Provide the [X, Y] coordinate of the cell's center where the given text is located.  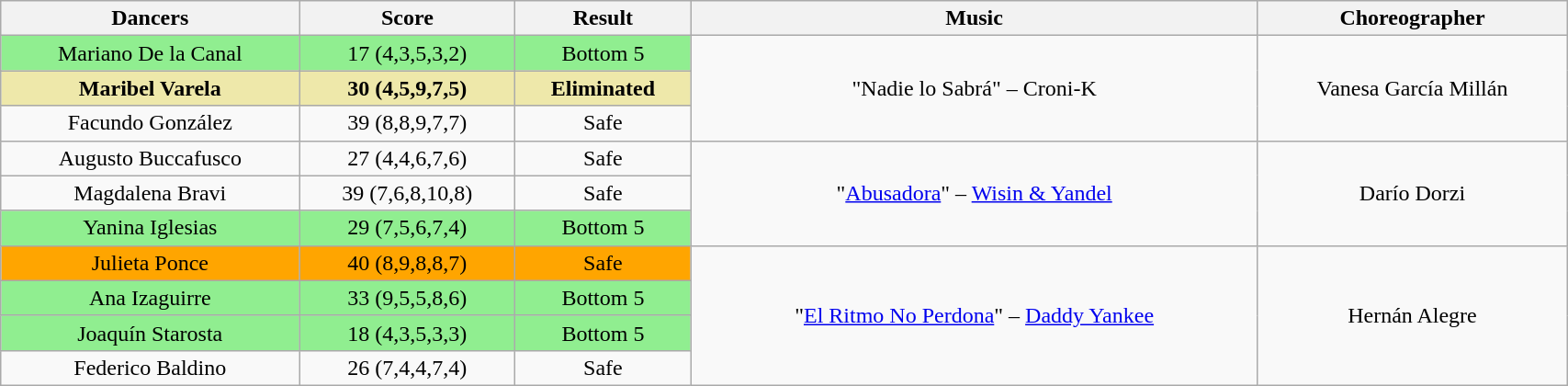
Maribel Varela [151, 88]
Facundo González [151, 123]
Joaquín Starosta [151, 333]
Augusto Buccafusco [151, 158]
Eliminated [603, 88]
Dancers [151, 18]
30 (4,5,9,7,5) [408, 88]
40 (8,9,8,8,7) [408, 263]
33 (9,5,5,8,6) [408, 298]
Federico Baldino [151, 368]
17 (4,3,5,3,2) [408, 53]
39 (8,8,9,7,7) [408, 123]
Magdalena Bravi [151, 193]
Mariano De la Canal [151, 53]
Result [603, 18]
Julieta Ponce [151, 263]
26 (7,4,4,7,4) [408, 368]
"Nadie lo Sabrá" – Croni-K [974, 88]
27 (4,4,6,7,6) [408, 158]
Hernán Alegre [1412, 315]
18 (4,3,5,3,3) [408, 333]
Ana Izaguirre [151, 298]
39 (7,6,8,10,8) [408, 193]
Vanesa García Millán [1412, 88]
"Abusadora" – Wisin & Yandel [974, 193]
Music [974, 18]
29 (7,5,6,7,4) [408, 228]
Darío Dorzi [1412, 193]
Yanina Iglesias [151, 228]
Choreographer [1412, 18]
"El Ritmo No Perdona" – Daddy Yankee [974, 315]
Score [408, 18]
